Extract the [x, y] coordinate from the center of the cell holding the provided text.  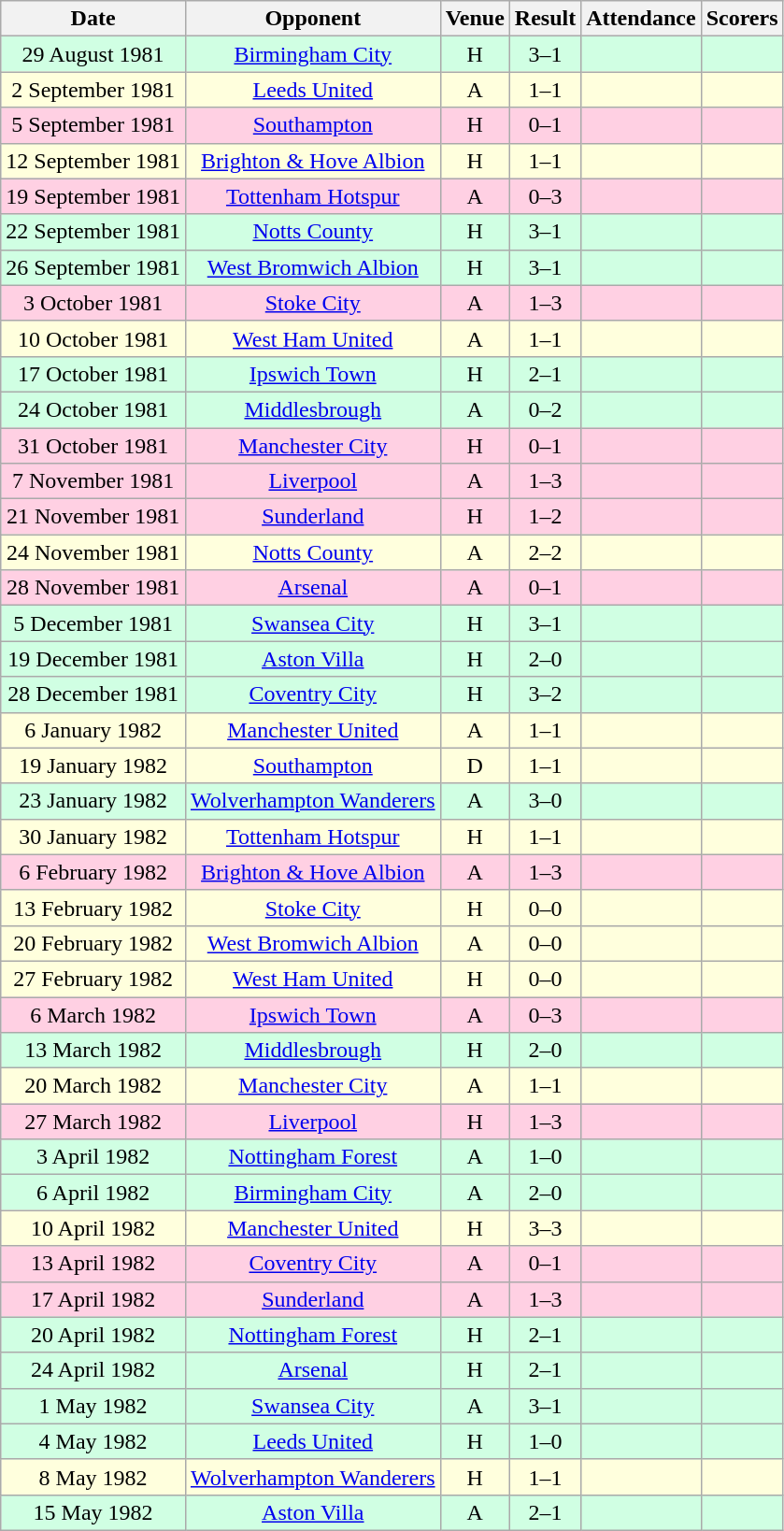
Opponent [312, 19]
20 March 1982 [93, 1086]
0–2 [545, 409]
20 April 1982 [93, 1335]
3 April 1982 [93, 1157]
8 May 1982 [93, 1477]
3–0 [545, 801]
24 November 1981 [93, 552]
28 December 1981 [93, 694]
22 September 1981 [93, 232]
17 October 1981 [93, 374]
6 March 1982 [93, 1014]
5 December 1981 [93, 623]
2–2 [545, 552]
15 May 1982 [93, 1512]
26 September 1981 [93, 267]
24 October 1981 [93, 409]
21 November 1981 [93, 517]
6 February 1982 [93, 872]
19 December 1981 [93, 659]
31 October 1981 [93, 446]
23 January 1982 [93, 801]
6 April 1982 [93, 1193]
3–2 [545, 694]
2 September 1981 [93, 90]
3 October 1981 [93, 303]
28 November 1981 [93, 588]
20 February 1982 [93, 943]
3–3 [545, 1228]
12 September 1981 [93, 161]
6 January 1982 [93, 730]
Date [93, 19]
17 April 1982 [93, 1299]
13 February 1982 [93, 908]
D [475, 765]
5 September 1981 [93, 125]
1–2 [545, 517]
4 May 1982 [93, 1441]
10 October 1981 [93, 338]
Result [545, 19]
30 January 1982 [93, 837]
Scorers [742, 19]
13 April 1982 [93, 1264]
29 August 1981 [93, 54]
19 September 1981 [93, 196]
Attendance [641, 19]
27 February 1982 [93, 979]
19 January 1982 [93, 765]
1 May 1982 [93, 1406]
24 April 1982 [93, 1370]
10 April 1982 [93, 1228]
13 March 1982 [93, 1051]
Venue [475, 19]
7 November 1981 [93, 481]
27 March 1982 [93, 1122]
